Determine the [x, y] coordinate at the center of the cell enclosing the given text.  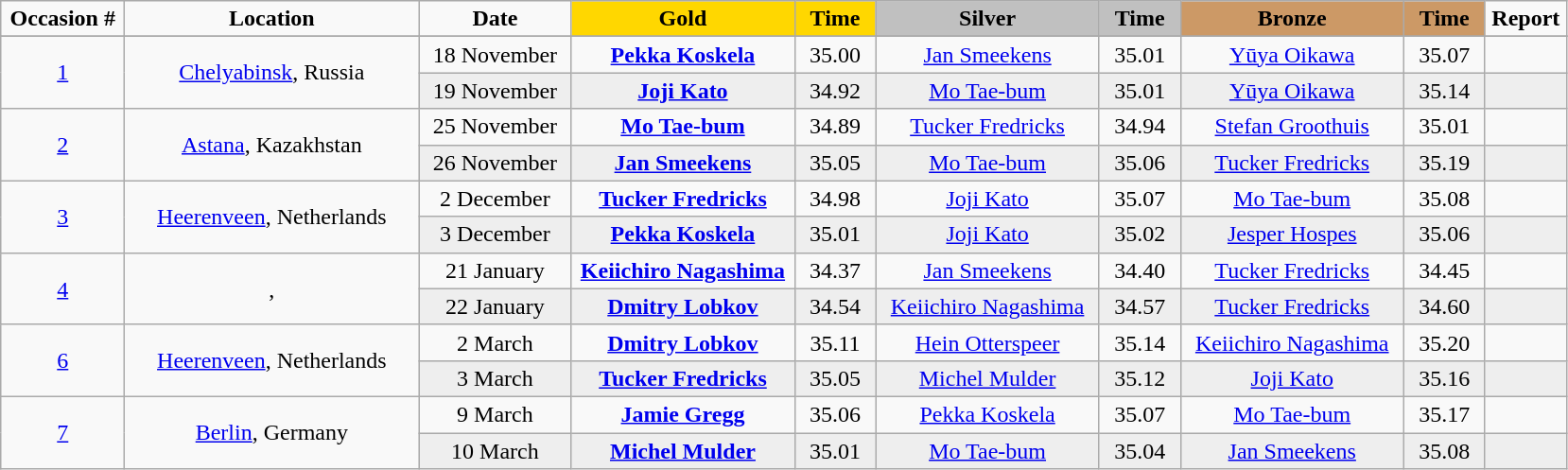
35.17 [1444, 414]
3 [62, 217]
1 [62, 73]
Silver [987, 19]
Bronze [1292, 19]
Jamie Gregg [683, 414]
2 December [496, 199]
6 [62, 360]
Jesper Hospes [1292, 235]
2 [62, 145]
34.89 [835, 127]
9 March [496, 414]
Chelyabinsk, Russia [272, 73]
7 [62, 432]
22 January [496, 306]
35.12 [1140, 378]
Astana, Kazakhstan [272, 145]
34.45 [1444, 270]
34.37 [835, 270]
34.98 [835, 199]
Date [496, 19]
34.40 [1140, 270]
18 November [496, 55]
Occasion # [62, 19]
4 [62, 288]
25 November [496, 127]
Berlin, Germany [272, 432]
35.04 [1140, 451]
Report [1525, 19]
Stefan Groothuis [1292, 127]
3 December [496, 235]
35.19 [1444, 163]
35.20 [1444, 342]
10 March [496, 451]
21 January [496, 270]
34.94 [1140, 127]
35.11 [835, 342]
35.02 [1140, 235]
26 November [496, 163]
34.57 [1140, 306]
35.16 [1444, 378]
34.60 [1444, 306]
35.00 [835, 55]
Location [272, 19]
19 November [496, 91]
Gold [683, 19]
, [272, 288]
3 March [496, 378]
2 March [496, 342]
Hein Otterspeer [987, 342]
34.92 [835, 91]
34.54 [835, 306]
